Extract the (X, Y) coordinate from the center of the cell holding the provided text.  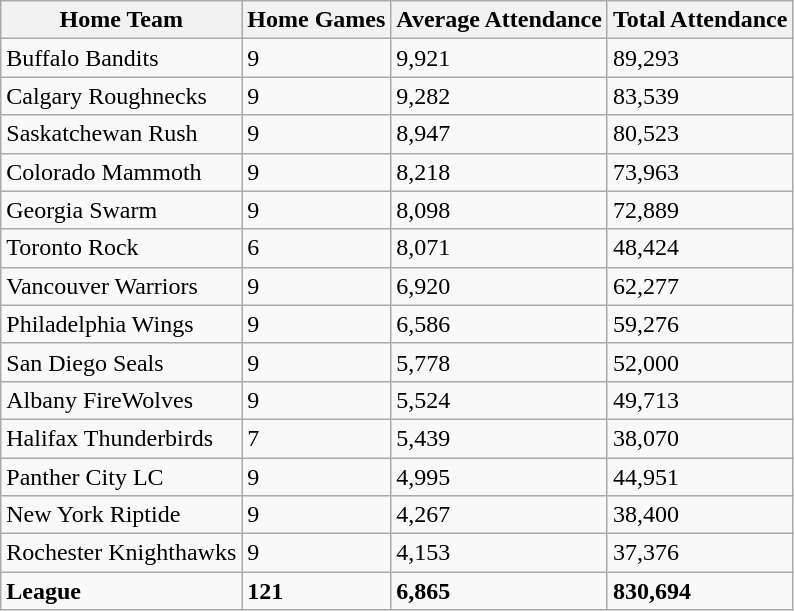
Philadelphia Wings (122, 324)
8,947 (500, 134)
5,439 (500, 438)
League (122, 591)
Average Attendance (500, 20)
72,889 (700, 210)
6,865 (500, 591)
830,694 (700, 591)
7 (316, 438)
49,713 (700, 400)
New York Riptide (122, 515)
Albany FireWolves (122, 400)
59,276 (700, 324)
8,071 (500, 248)
38,070 (700, 438)
Buffalo Bandits (122, 58)
38,400 (700, 515)
San Diego Seals (122, 362)
6,920 (500, 286)
8,098 (500, 210)
4,995 (500, 477)
83,539 (700, 96)
8,218 (500, 172)
4,153 (500, 553)
Toronto Rock (122, 248)
6,586 (500, 324)
5,778 (500, 362)
9,921 (500, 58)
Panther City LC (122, 477)
37,376 (700, 553)
Colorado Mammoth (122, 172)
73,963 (700, 172)
80,523 (700, 134)
Total Attendance (700, 20)
Georgia Swarm (122, 210)
Saskatchewan Rush (122, 134)
52,000 (700, 362)
Calgary Roughnecks (122, 96)
6 (316, 248)
Home Games (316, 20)
Home Team (122, 20)
Halifax Thunderbirds (122, 438)
Vancouver Warriors (122, 286)
89,293 (700, 58)
5,524 (500, 400)
62,277 (700, 286)
121 (316, 591)
9,282 (500, 96)
48,424 (700, 248)
4,267 (500, 515)
Rochester Knighthawks (122, 553)
44,951 (700, 477)
